Scan for the cell matching the given text and deliver its (x, y) coordinate at center. 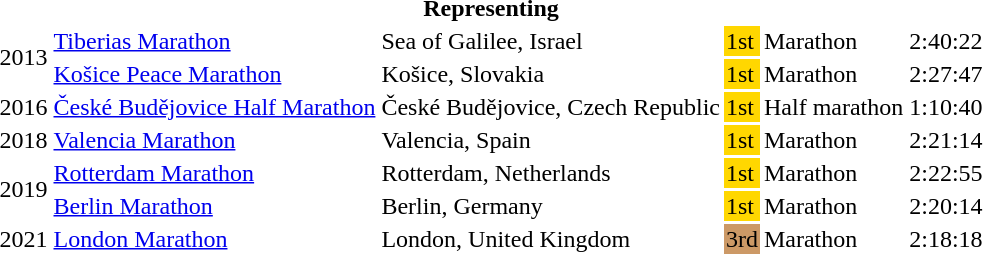
London, United Kingdom (551, 239)
Valencia Marathon (214, 140)
České Budějovice, Czech Republic (551, 107)
České Budějovice Half Marathon (214, 107)
3rd (742, 239)
Košice Peace Marathon (214, 74)
Valencia, Spain (551, 140)
Rotterdam, Netherlands (551, 173)
Sea of Galilee, Israel (551, 41)
Berlin Marathon (214, 206)
Rotterdam Marathon (214, 173)
London Marathon (214, 239)
Berlin, Germany (551, 206)
Košice, Slovakia (551, 74)
Half marathon (833, 107)
Tiberias Marathon (214, 41)
